Provide the (x, y) coordinate of the cell's center where the given text is located.  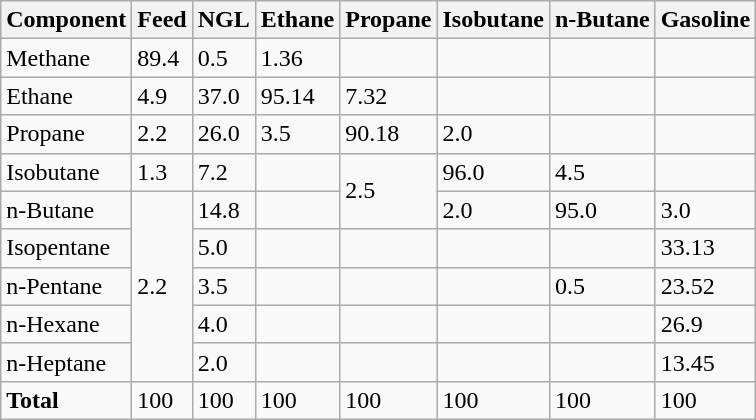
Isopentane (66, 248)
3.0 (705, 210)
14.8 (224, 210)
13.45 (705, 362)
90.18 (388, 134)
96.0 (493, 172)
2.5 (388, 191)
95.0 (602, 210)
Total (66, 400)
n-Hexane (66, 324)
26.0 (224, 134)
7.32 (388, 96)
1.3 (162, 172)
Feed (162, 20)
4.9 (162, 96)
5.0 (224, 248)
4.5 (602, 172)
n-Heptane (66, 362)
Methane (66, 58)
NGL (224, 20)
95.14 (297, 96)
Component (66, 20)
7.2 (224, 172)
37.0 (224, 96)
33.13 (705, 248)
1.36 (297, 58)
4.0 (224, 324)
23.52 (705, 286)
Gasoline (705, 20)
89.4 (162, 58)
26.9 (705, 324)
n-Pentane (66, 286)
